Extract the [X, Y] coordinate from the center of the cell holding the provided text.  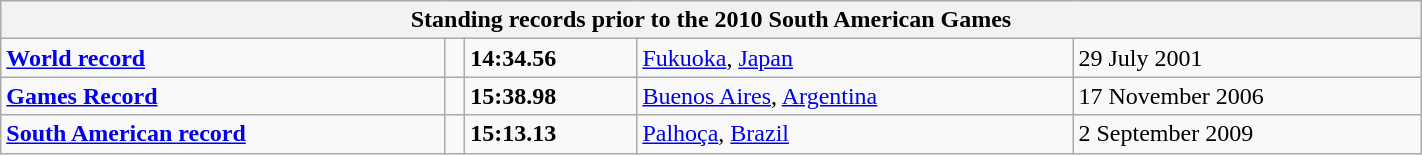
Buenos Aires, Argentina [855, 96]
Palhoça, Brazil [855, 134]
29 July 2001 [1247, 58]
15:13.13 [551, 134]
15:38.98 [551, 96]
South American record [223, 134]
17 November 2006 [1247, 96]
World record [223, 58]
Games Record [223, 96]
Fukuoka, Japan [855, 58]
2 September 2009 [1247, 134]
Standing records prior to the 2010 South American Games [711, 20]
14:34.56 [551, 58]
